Detect which cell encompasses the target text, then output its (X, Y) center coordinate. 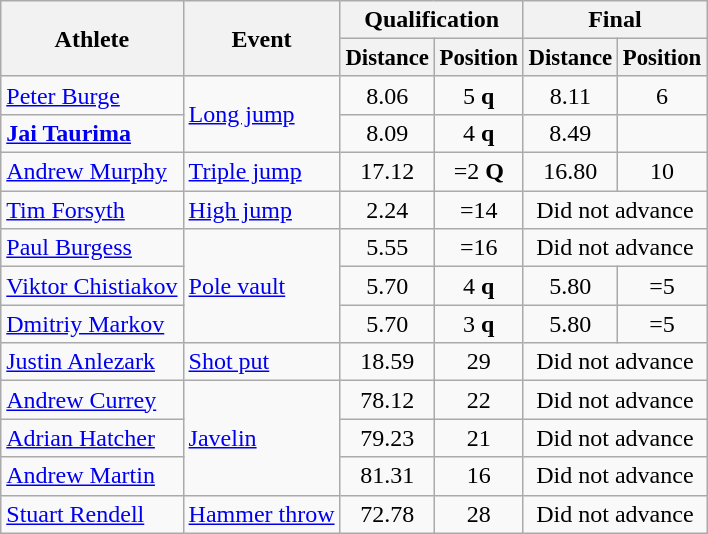
Tim Forsyth (92, 210)
Pole vault (262, 286)
18.59 (387, 362)
6 (662, 95)
8.49 (570, 133)
Adrian Hatcher (92, 438)
Qualification (432, 20)
5 q (478, 95)
16 (478, 476)
=14 (478, 210)
78.12 (387, 400)
Andrew Murphy (92, 172)
29 (478, 362)
8.09 (387, 133)
5.55 (387, 248)
8.11 (570, 95)
=16 (478, 248)
22 (478, 400)
Hammer throw (262, 514)
Justin Anlezark (92, 362)
79.23 (387, 438)
Javelin (262, 438)
Shot put (262, 362)
Athlete (92, 39)
Viktor Chistiakov (92, 286)
Andrew Martin (92, 476)
Stuart Rendell (92, 514)
8.06 (387, 95)
Andrew Currey (92, 400)
Final (614, 20)
28 (478, 514)
2.24 (387, 210)
Jai Taurima (92, 133)
3 q (478, 324)
Paul Burgess (92, 248)
Long jump (262, 114)
21 (478, 438)
Dmitriy Markov (92, 324)
16.80 (570, 172)
17.12 (387, 172)
=2 Q (478, 172)
Triple jump (262, 172)
81.31 (387, 476)
Peter Burge (92, 95)
72.78 (387, 514)
High jump (262, 210)
Event (262, 39)
10 (662, 172)
